Detect which cell encompasses the target text, then output its [X, Y] center coordinate. 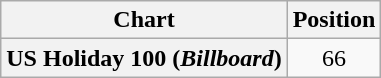
66 [334, 58]
US Holiday 100 (Billboard) [144, 58]
Position [334, 20]
Chart [144, 20]
